From the cell containing the given text, extract its center point as (X, Y) coordinate. 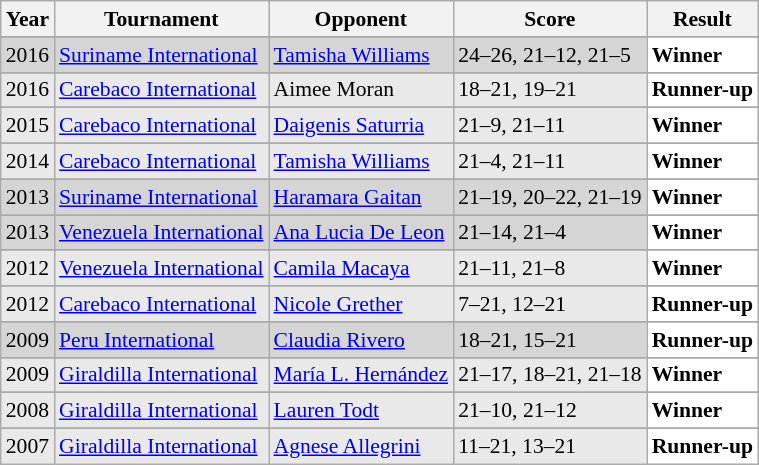
2015 (28, 126)
Nicole Grether (362, 304)
Daigenis Saturria (362, 126)
18–21, 15–21 (550, 340)
21–19, 20–22, 21–19 (550, 197)
María L. Hernández (362, 375)
Claudia Rivero (362, 340)
2014 (28, 162)
Year (28, 19)
18–21, 19–21 (550, 90)
Camila Macaya (362, 269)
21–9, 21–11 (550, 126)
Opponent (362, 19)
24–26, 21–12, 21–5 (550, 55)
21–10, 21–12 (550, 411)
Ana Lucia De Leon (362, 233)
2007 (28, 447)
Haramara Gaitan (362, 197)
2008 (28, 411)
7–21, 12–21 (550, 304)
Aimee Moran (362, 90)
Tournament (161, 19)
Peru International (161, 340)
Score (550, 19)
21–11, 21–8 (550, 269)
Result (702, 19)
11–21, 13–21 (550, 447)
Lauren Todt (362, 411)
21–17, 18–21, 21–18 (550, 375)
21–14, 21–4 (550, 233)
Agnese Allegrini (362, 447)
21–4, 21–11 (550, 162)
